Pinpoint the cell where the given text exists, returning its [x, y] midpoint coordinate. 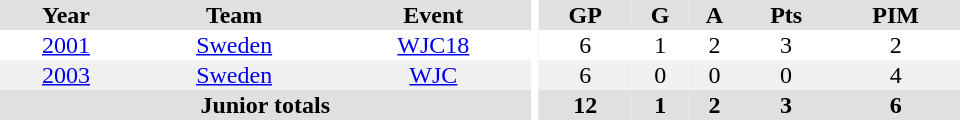
2003 [66, 75]
GP [585, 15]
WJC [433, 75]
WJC18 [433, 45]
12 [585, 105]
Junior totals [265, 105]
A [714, 15]
PIM [896, 15]
Team [234, 15]
Event [433, 15]
2001 [66, 45]
Pts [786, 15]
Year [66, 15]
G [660, 15]
4 [896, 75]
